Return [X, Y] of the center of cell containing provided text 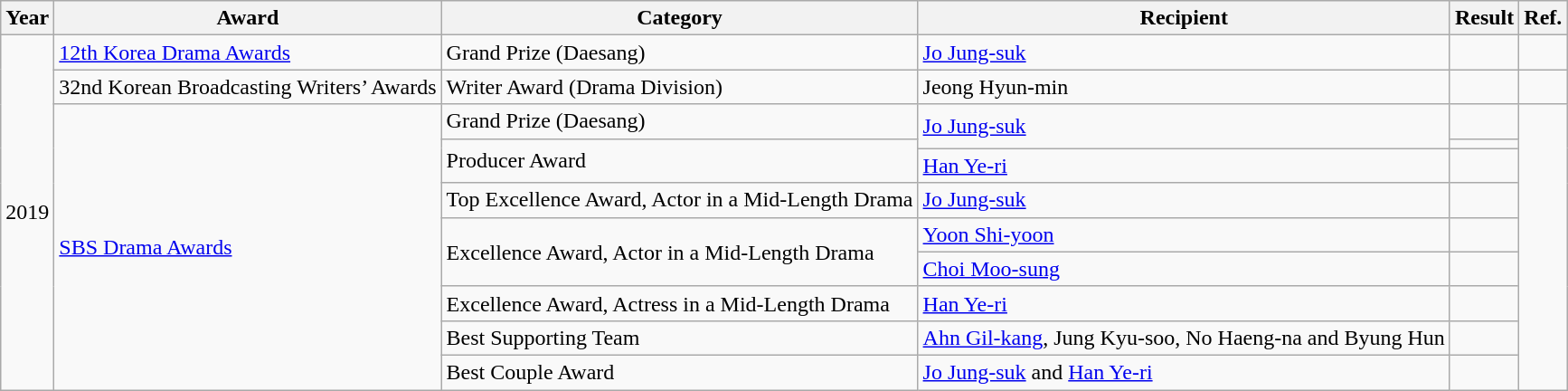
Jeong Hyun-min [1184, 87]
Category [680, 18]
Result [1484, 18]
Yoon Shi-yoon [1184, 234]
Writer Award (Drama Division) [680, 87]
Best Supporting Team [680, 338]
Excellence Award, Actress in a Mid-Length Drama [680, 303]
Year [27, 18]
Best Couple Award [680, 372]
Ref. [1543, 18]
12th Korea Drama Awards [248, 52]
Producer Award [680, 161]
Award [248, 18]
32nd Korean Broadcasting Writers’ Awards [248, 87]
Choi Moo-sung [1184, 269]
Top Excellence Award, Actor in a Mid-Length Drama [680, 200]
Jo Jung-suk and Han Ye-ri [1184, 372]
Ahn Gil-kang, Jung Kyu-soo, No Haeng-na and Byung Hun [1184, 338]
SBS Drama Awards [248, 247]
2019 [27, 213]
Recipient [1184, 18]
Excellence Award, Actor in a Mid-Length Drama [680, 252]
